Find where the given text appears and provide that cell's center as (X, Y) coordinate. 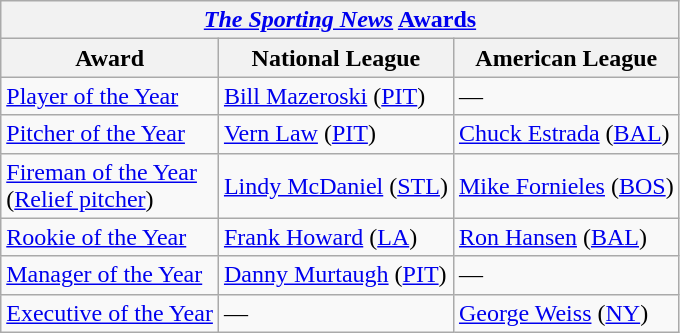
Executive of the Year (110, 313)
Frank Howard (LA) (336, 237)
Danny Murtaugh (PIT) (336, 275)
Award (110, 58)
Ron Hansen (BAL) (566, 237)
George Weiss (NY) (566, 313)
Lindy McDaniel (STL) (336, 186)
Bill Mazeroski (PIT) (336, 96)
Vern Law (PIT) (336, 134)
Manager of the Year (110, 275)
Pitcher of the Year (110, 134)
The Sporting News Awards (340, 20)
Fireman of the Year(Relief pitcher) (110, 186)
Player of the Year (110, 96)
American League (566, 58)
Chuck Estrada (BAL) (566, 134)
Mike Fornieles (BOS) (566, 186)
National League (336, 58)
Rookie of the Year (110, 237)
